Scan for the cell matching the given text and deliver its [x, y] coordinate at center. 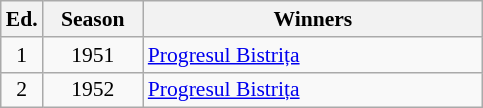
Winners [313, 19]
1 [22, 55]
2 [22, 90]
1952 [93, 90]
Ed. [22, 19]
Season [93, 19]
1951 [93, 55]
